Return the (x, y) coordinate for the center point of the cell that contains the specified text.  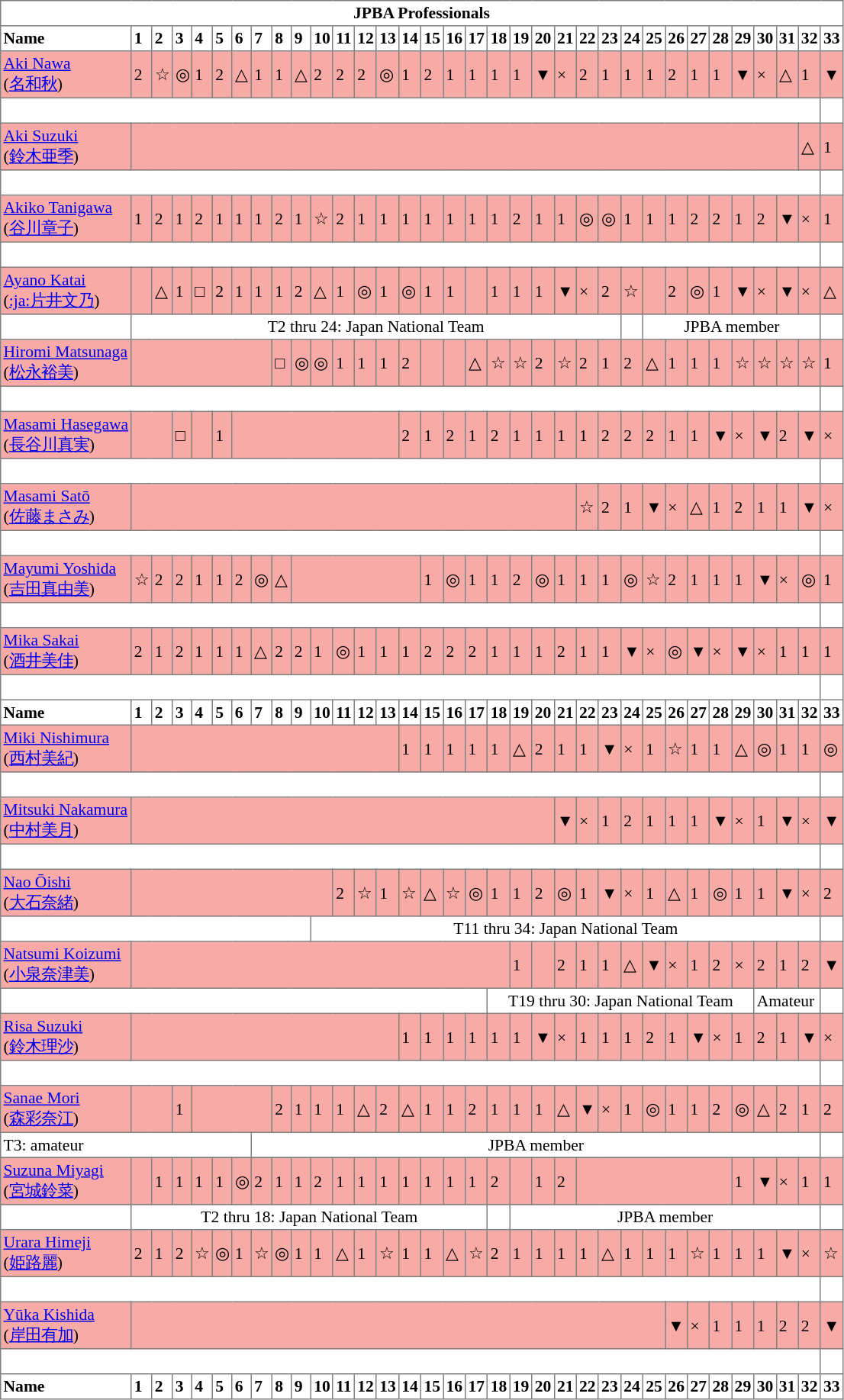
Ayano Katai(:ja:片井文乃) (66, 291)
Risa Suzuki(鈴木理沙) (66, 1037)
Masami Hasegawa(長谷川真実) (66, 435)
T2 thru 18: Japan National Team (310, 1218)
Amateur (788, 1001)
T2 thru 24: Japan National Team (376, 327)
Sanae Mori(森彩奈江) (66, 1109)
Mitsuki Nakamura(中村美月) (66, 821)
Nao Ōishi(大石奈緒) (66, 893)
Urara Himeji(姫路麗) (66, 1254)
T19 thru 30: Japan National Team (621, 1001)
Yūka Kishida(岸田有加) (66, 1325)
T11 thru 34: Japan National Team (565, 929)
Miki Nishimura(西村美紀) (66, 748)
JPBA Professionals (422, 14)
Aki Suzuki(鈴木亜季) (66, 146)
Natsumi Koizumi(小泉奈津美) (66, 965)
Akiko Tanigawa(谷川章子) (66, 219)
Suzuna Miyagi(宮城鈴菜) (66, 1181)
Hiromi Matsunaga(松永裕美) (66, 363)
T3: amateur (127, 1144)
Mika Sakai(酒井美佳) (66, 652)
Aki Nawa(名和秋) (66, 75)
Mayumi Yoshida(吉田真由美) (66, 579)
Masami Satō(佐藤まさみ) (66, 507)
